Return the (X, Y) coordinate for the center point of the cell that contains the specified text.  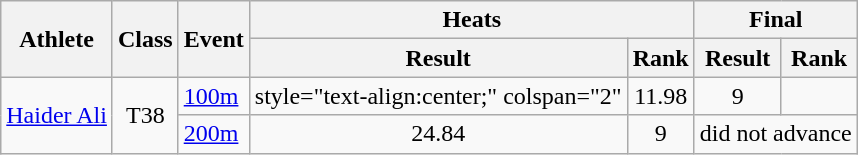
Athlete (57, 39)
100m (214, 96)
200m (214, 134)
T38 (145, 115)
did not advance (776, 134)
Event (214, 39)
style="text-align:center;" colspan="2" (438, 96)
Haider Ali (57, 115)
Heats (472, 20)
Final (776, 20)
Class (145, 39)
24.84 (438, 134)
11.98 (660, 96)
